For the text-containing cell, return its midpoint in (X, Y) coordinate format. 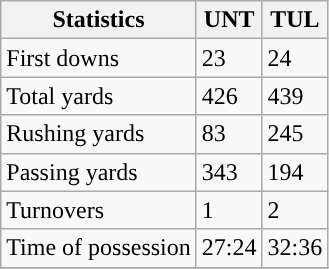
245 (295, 134)
Statistics (99, 20)
24 (295, 58)
Passing yards (99, 172)
2 (295, 210)
426 (229, 96)
439 (295, 96)
1 (229, 210)
Total yards (99, 96)
23 (229, 58)
343 (229, 172)
Rushing yards (99, 134)
32:36 (295, 248)
194 (295, 172)
First downs (99, 58)
Time of possession (99, 248)
UNT (229, 20)
83 (229, 134)
TUL (295, 20)
Turnovers (99, 210)
27:24 (229, 248)
